Detect which cell encompasses the target text, then output its [X, Y] center coordinate. 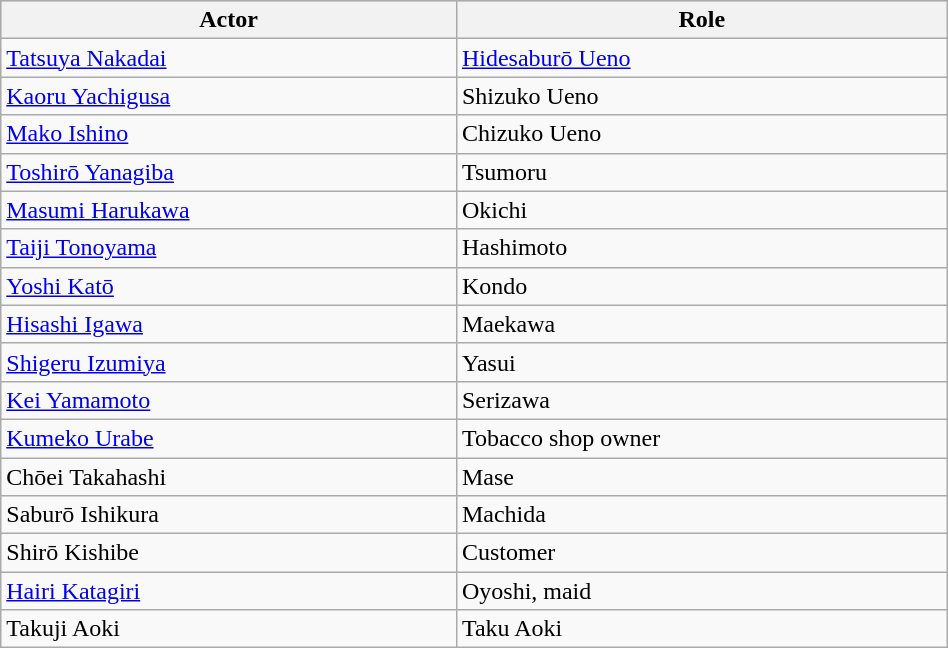
Oyoshi, maid [702, 591]
Kondo [702, 286]
Mase [702, 477]
Shizuko Ueno [702, 96]
Yoshi Katō [229, 286]
Toshirō Yanagiba [229, 172]
Saburō Ishikura [229, 515]
Taku Aoki [702, 629]
Okichi [702, 210]
Taiji Tonoyama [229, 248]
Shigeru Izumiya [229, 362]
Hisashi Igawa [229, 324]
Hairi Katagiri [229, 591]
Serizawa [702, 400]
Chōei Takahashi [229, 477]
Maekawa [702, 324]
Hashimoto [702, 248]
Shirō Kishibe [229, 553]
Mako Ishino [229, 134]
Masumi Harukawa [229, 210]
Takuji Aoki [229, 629]
Kaoru Yachigusa [229, 96]
Tsumoru [702, 172]
Yasui [702, 362]
Tobacco shop owner [702, 438]
Chizuko Ueno [702, 134]
Actor [229, 20]
Kumeko Urabe [229, 438]
Hidesaburō Ueno [702, 58]
Role [702, 20]
Kei Yamamoto [229, 400]
Customer [702, 553]
Tatsuya Nakadai [229, 58]
Machida [702, 515]
